Identify which cell holds the provided text, then report its [X, Y] central coordinate. 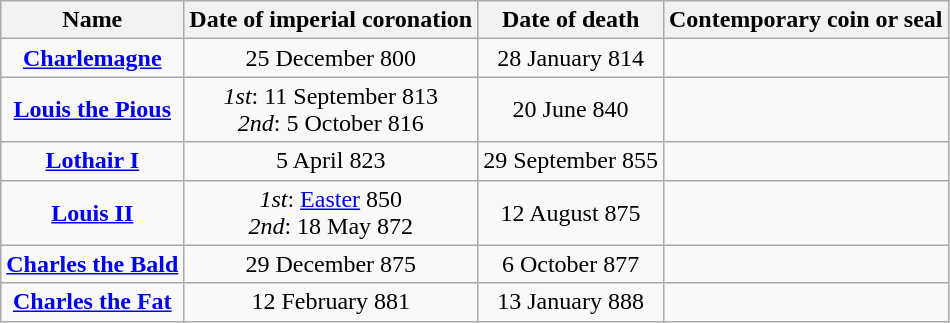
1st: Easter 8502nd: 18 May 872 [331, 212]
1st: 11 September 813 2nd: 5 October 816 [331, 110]
Louis II [92, 212]
Name [92, 20]
12 February 881 [331, 302]
Date of death [571, 20]
20 June 840 [571, 110]
Charlemagne [92, 58]
Louis the Pious [92, 110]
Charles the Bald [92, 264]
13 January 888 [571, 302]
Date of imperial coronation [331, 20]
Contemporary coin or seal [806, 20]
5 April 823 [331, 161]
12 August 875 [571, 212]
Lothair I [92, 161]
29 September 855 [571, 161]
28 January 814 [571, 58]
25 December 800 [331, 58]
6 October 877 [571, 264]
29 December 875 [331, 264]
Charles the Fat [92, 302]
